For the text-containing cell, return its midpoint in [x, y] coordinate format. 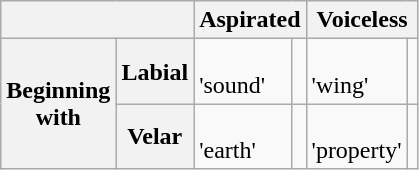
'sound' [243, 72]
Labial [155, 72]
'property' [356, 136]
Velar [155, 136]
Voiceless [362, 20]
Aspirated [250, 20]
'wing' [356, 72]
'earth' [243, 136]
Beginningwith [58, 104]
